Identify which cell holds the provided text, then report its (x, y) central coordinate. 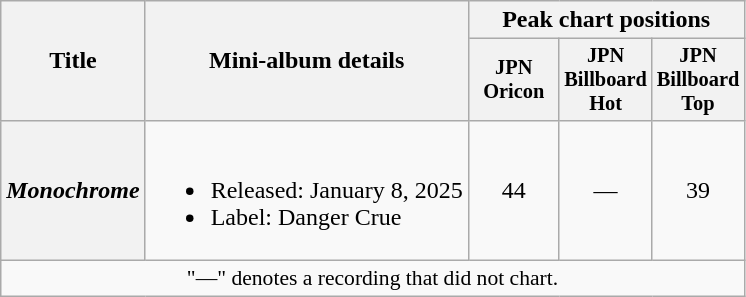
Released: January 8, 2025Label: Danger Crue (306, 190)
Title (73, 61)
— (605, 190)
44 (514, 190)
JPNBillboardHot (605, 80)
JPNOricon (514, 80)
Peak chart positions (606, 20)
Monochrome (73, 190)
Mini-album details (306, 61)
JPNBillboardTop (698, 80)
"—" denotes a recording that did not chart. (372, 279)
39 (698, 190)
